Output the [x, y] coordinate of the center of the cell containing the given text.  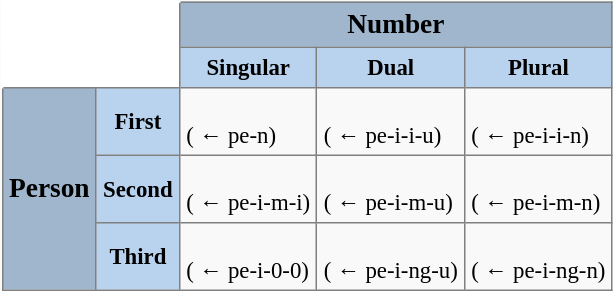
Number [396, 24]
( ← pe-i-i-u) [391, 121]
( ← pe-i-m-n) [539, 188]
Third [138, 256]
Person [49, 188]
( ← pe-i-ng-u) [391, 256]
First [138, 121]
Dual [391, 66]
( ← pe-i-i-n) [539, 121]
( ← pe-i-m-i) [248, 188]
( ← pe-n) [248, 121]
( ← pe-i-0-0) [248, 256]
Second [138, 188]
( ← pe-i-m-u) [391, 188]
( ← pe-i-ng-n) [539, 256]
Singular [248, 66]
Plural [539, 66]
